Capture the cell that displays the provided text and extract its (x, y) central coordinate. 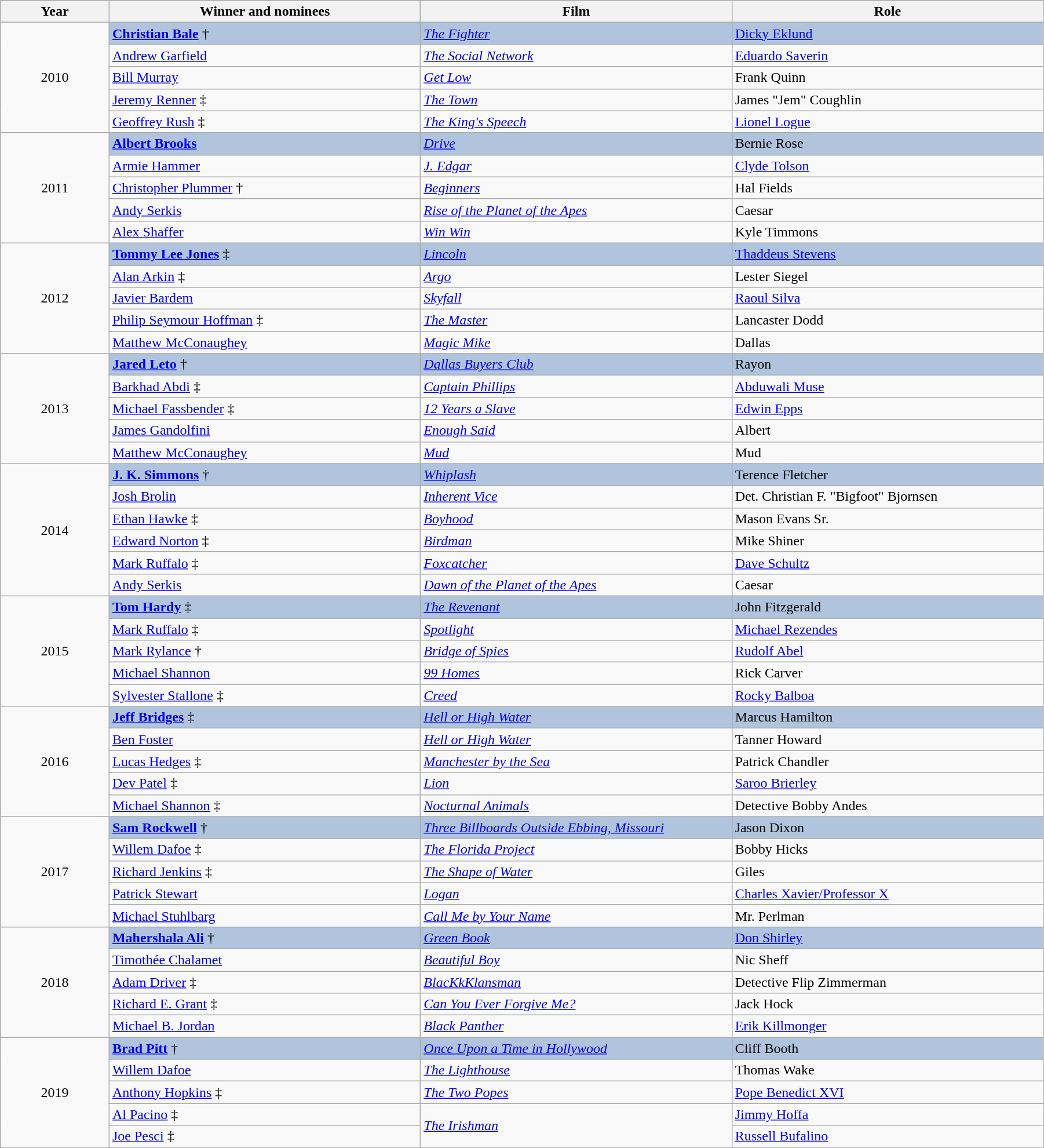
Albert Brooks (264, 144)
Alex Shaffer (264, 232)
The Revenant (576, 607)
Cliff Booth (888, 1048)
Three Billboards Outside Ebbing, Missouri (576, 828)
Rayon (888, 365)
Nic Sheff (888, 960)
Birdman (576, 541)
2013 (55, 409)
The Town (576, 100)
Magic Mike (576, 342)
Jared Leto † (264, 365)
Edwin Epps (888, 409)
Mark Rylance † (264, 651)
Green Book (576, 938)
BlacKkKlansman (576, 982)
Ethan Hawke ‡ (264, 519)
Giles (888, 872)
Tommy Lee Jones ‡ (264, 254)
Lionel Logue (888, 122)
Beginners (576, 188)
Thomas Wake (888, 1070)
Kyle Timmons (888, 232)
Richard Jenkins ‡ (264, 872)
Jeff Bridges ‡ (264, 717)
2016 (55, 761)
Willem Dafoe ‡ (264, 850)
The Social Network (576, 56)
Lancaster Dodd (888, 320)
Dave Schultz (888, 563)
J. K. Simmons † (264, 475)
2011 (55, 188)
Lincoln (576, 254)
Pope Benedict XVI (888, 1092)
Armie Hammer (264, 166)
Captain Phillips (576, 387)
Michael Fassbender ‡ (264, 409)
Albert (888, 431)
The Fighter (576, 34)
Dallas (888, 342)
The Irishman (576, 1125)
2019 (55, 1092)
Bobby Hicks (888, 850)
Thaddeus Stevens (888, 254)
Patrick Stewart (264, 894)
Al Pacino ‡ (264, 1114)
Lucas Hedges ‡ (264, 761)
The Shape of Water (576, 872)
Win Win (576, 232)
Role (888, 12)
John Fitzgerald (888, 607)
Joe Pesci ‡ (264, 1136)
Dallas Buyers Club (576, 365)
Javier Bardem (264, 298)
Detective Bobby Andes (888, 806)
Mahershala Ali † (264, 938)
The Two Popes (576, 1092)
Sylvester Stallone ‡ (264, 695)
Enough Said (576, 431)
Ben Foster (264, 739)
Rocky Balboa (888, 695)
Geoffrey Rush ‡ (264, 122)
Andrew Garfield (264, 56)
Inherent Vice (576, 497)
Josh Brolin (264, 497)
Timothée Chalamet (264, 960)
Bernie Rose (888, 144)
Jeremy Renner ‡ (264, 100)
Bill Murray (264, 78)
Det. Christian F. "Bigfoot" Bjornsen (888, 497)
Christian Bale † (264, 34)
Michael B. Jordan (264, 1026)
Frank Quinn (888, 78)
Patrick Chandler (888, 761)
James "Jem" Coughlin (888, 100)
Can You Ever Forgive Me? (576, 1004)
Nocturnal Animals (576, 806)
2010 (55, 78)
Call Me by Your Name (576, 916)
Tanner Howard (888, 739)
Beautiful Boy (576, 960)
Year (55, 12)
99 Homes (576, 673)
Argo (576, 276)
Don Shirley (888, 938)
Dev Patel ‡ (264, 783)
Marcus Hamilton (888, 717)
Black Panther (576, 1026)
2012 (55, 298)
Jason Dixon (888, 828)
The Lighthouse (576, 1070)
Foxcatcher (576, 563)
Abduwali Muse (888, 387)
Eduardo Saverin (888, 56)
Michael Stuhlbarg (264, 916)
Detective Flip Zimmerman (888, 982)
Hal Fields (888, 188)
Tom Hardy ‡ (264, 607)
Saroo Brierley (888, 783)
Lester Siegel (888, 276)
Jimmy Hoffa (888, 1114)
Whiplash (576, 475)
Mike Shiner (888, 541)
Erik Killmonger (888, 1026)
The Florida Project (576, 850)
The Master (576, 320)
Russell Bufalino (888, 1136)
Bridge of Spies (576, 651)
Anthony Hopkins ‡ (264, 1092)
Michael Rezendes (888, 629)
Michael Shannon ‡ (264, 806)
12 Years a Slave (576, 409)
Brad Pitt † (264, 1048)
Barkhad Abdi ‡ (264, 387)
Christopher Plummer † (264, 188)
Spotlight (576, 629)
The King's Speech (576, 122)
Rudolf Abel (888, 651)
J. Edgar (576, 166)
Drive (576, 144)
Willem Dafoe (264, 1070)
Film (576, 12)
Sam Rockwell † (264, 828)
Alan Arkin ‡ (264, 276)
Creed (576, 695)
Michael Shannon (264, 673)
Jack Hock (888, 1004)
Charles Xavier/Professor X (888, 894)
Rise of the Planet of the Apes (576, 210)
Dawn of the Planet of the Apes (576, 585)
Raoul Silva (888, 298)
Winner and nominees (264, 12)
Clyde Tolson (888, 166)
Lion (576, 783)
Mr. Perlman (888, 916)
James Gandolfini (264, 431)
Rick Carver (888, 673)
Philip Seymour Hoffman ‡ (264, 320)
Edward Norton ‡ (264, 541)
2014 (55, 530)
Mason Evans Sr. (888, 519)
Manchester by the Sea (576, 761)
Terence Fletcher (888, 475)
2015 (55, 651)
Get Low (576, 78)
Once Upon a Time in Hollywood (576, 1048)
2018 (55, 982)
Skyfall (576, 298)
Boyhood (576, 519)
Logan (576, 894)
Adam Driver ‡ (264, 982)
Richard E. Grant ‡ (264, 1004)
Dicky Eklund (888, 34)
2017 (55, 872)
